Return the (x, y) coordinate for the center point of the cell that contains the specified text.  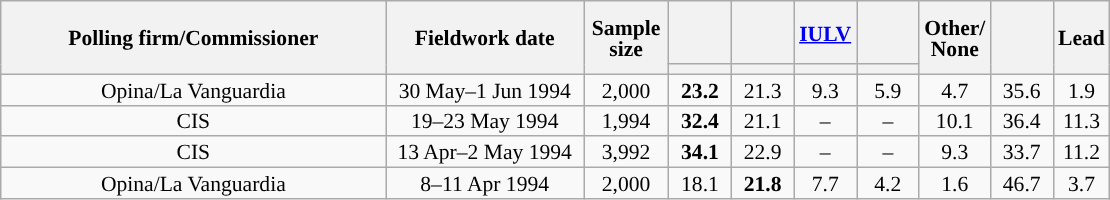
IULV (826, 32)
19–23 May 1994 (485, 120)
Other/None (954, 38)
3.7 (1082, 184)
10.1 (954, 120)
32.4 (700, 120)
34.1 (700, 152)
11.2 (1082, 152)
13 Apr–2 May 1994 (485, 152)
21.8 (762, 184)
33.7 (1022, 152)
4.7 (954, 90)
8–11 Apr 1994 (485, 184)
23.2 (700, 90)
4.2 (888, 184)
36.4 (1022, 120)
35.6 (1022, 90)
21.1 (762, 120)
Polling firm/Commissioner (194, 38)
Lead (1082, 38)
1.9 (1082, 90)
5.9 (888, 90)
Sample size (626, 38)
7.7 (826, 184)
11.3 (1082, 120)
3,992 (626, 152)
21.3 (762, 90)
46.7 (1022, 184)
1,994 (626, 120)
Fieldwork date (485, 38)
18.1 (700, 184)
30 May–1 Jun 1994 (485, 90)
22.9 (762, 152)
1.6 (954, 184)
